From the cell containing the given text, extract its center point as [x, y] coordinate. 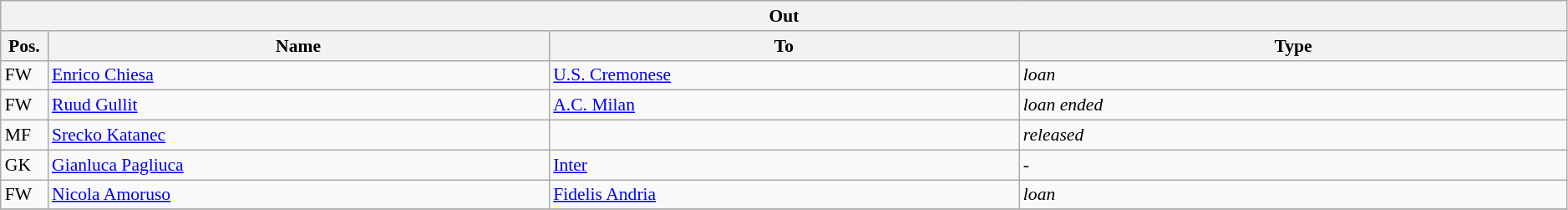
Nicola Amoruso [298, 195]
Type [1293, 46]
GK [24, 165]
Out [784, 16]
A.C. Milan [784, 105]
Name [298, 46]
- [1293, 165]
Ruud Gullit [298, 105]
To [784, 46]
released [1293, 136]
Fidelis Andria [784, 195]
Pos. [24, 46]
Inter [784, 165]
loan ended [1293, 105]
Gianluca Pagliuca [298, 165]
U.S. Cremonese [784, 75]
Srecko Katanec [298, 136]
Enrico Chiesa [298, 75]
MF [24, 136]
